Search for the cell housing the specified text and yield its [X, Y] center coordinate. 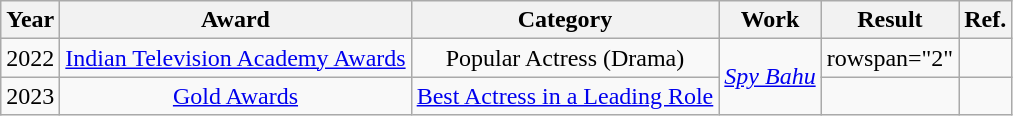
Best Actress in a Leading Role [565, 96]
Popular Actress (Drama) [565, 58]
Result [890, 20]
Year [30, 20]
Spy Bahu [770, 77]
Ref. [986, 20]
Category [565, 20]
Award [236, 20]
2022 [30, 58]
Indian Television Academy Awards [236, 58]
2023 [30, 96]
rowspan="2" [890, 58]
Work [770, 20]
Gold Awards [236, 96]
